From the cell containing the given text, extract its center point as [x, y] coordinate. 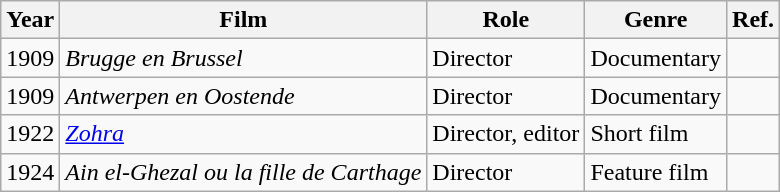
Ref. [754, 20]
Zohra [244, 134]
Genre [656, 20]
Film [244, 20]
Antwerpen en Oostende [244, 96]
Director, editor [506, 134]
1924 [30, 172]
Short film [656, 134]
Brugge en Brussel [244, 58]
Year [30, 20]
Feature film [656, 172]
Ain el-Ghezal ou la fille de Carthage [244, 172]
1922 [30, 134]
Role [506, 20]
